Capture the cell that displays the provided text and extract its [X, Y] central coordinate. 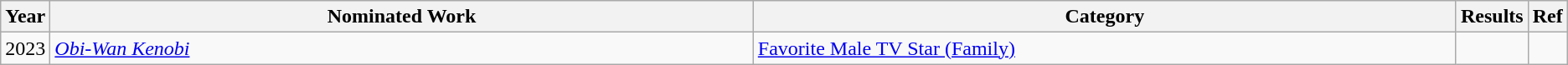
Category [1104, 17]
Obi-Wan Kenobi [402, 48]
Ref [1548, 17]
2023 [25, 48]
Year [25, 17]
Favorite Male TV Star (Family) [1104, 48]
Nominated Work [402, 17]
Results [1492, 17]
